Return the (x, y) coordinate for the center point of the cell that contains the specified text.  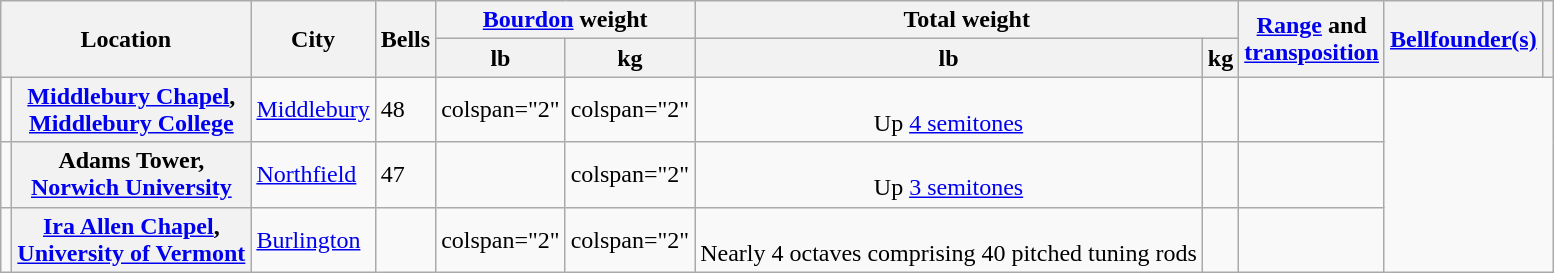
City (313, 39)
Location (126, 39)
Adams Tower,Norwich University (132, 174)
Range andtransposition (1312, 39)
Total weight (967, 20)
Middlebury (313, 110)
Up 3 semitones (949, 174)
Middlebury Chapel,Middlebury College (132, 110)
Nearly 4 octaves comprising 40 pitched tuning rods (949, 240)
Burlington (313, 240)
Bellfounder(s) (1463, 39)
48 (405, 110)
Bells (405, 39)
Bourdon weight (566, 20)
Ira Allen Chapel,University of Vermont (132, 240)
Up 4 semitones (949, 110)
47 (405, 174)
Northfield (313, 174)
